Output the (X, Y) coordinate of the center of the cell containing the given text.  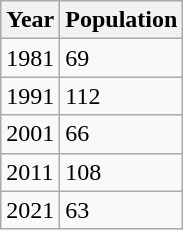
Population (122, 20)
112 (122, 96)
1991 (30, 96)
Year (30, 20)
1981 (30, 58)
2021 (30, 210)
2001 (30, 134)
63 (122, 210)
69 (122, 58)
66 (122, 134)
2011 (30, 172)
108 (122, 172)
